Detect which cell encompasses the target text, then output its [x, y] center coordinate. 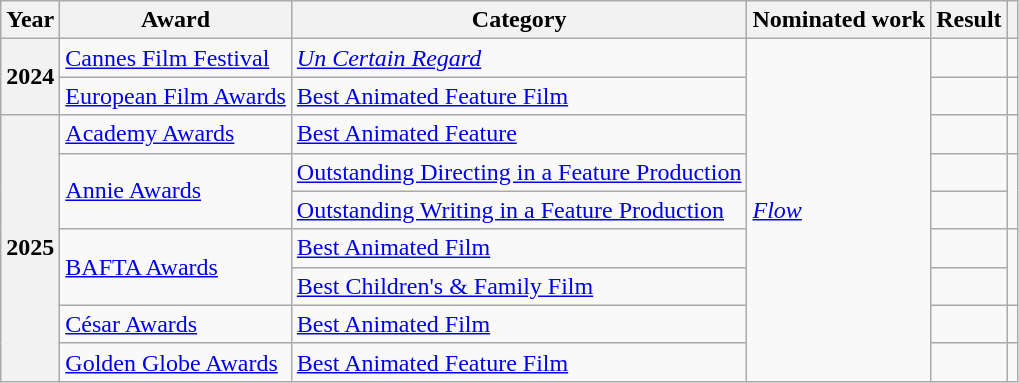
Category [519, 20]
2024 [30, 77]
2025 [30, 248]
Best Animated Feature [519, 134]
Outstanding Writing in a Feature Production [519, 210]
Academy Awards [176, 134]
Year [30, 20]
Result [969, 20]
Best Children's & Family Film [519, 286]
Flow [839, 210]
European Film Awards [176, 96]
Golden Globe Awards [176, 362]
BAFTA Awards [176, 267]
Annie Awards [176, 191]
César Awards [176, 324]
Un Certain Regard [519, 58]
Nominated work [839, 20]
Award [176, 20]
Cannes Film Festival [176, 58]
Outstanding Directing in a Feature Production [519, 172]
